Locate the cell with the specified text and output its [x, y] center coordinate. 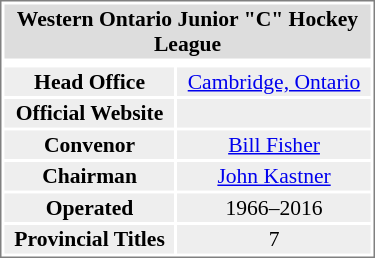
Official Website [89, 113]
Cambridge, Ontario [274, 82]
Chairman [89, 176]
Provincial Titles [89, 239]
Western Ontario Junior "C" Hockey League [187, 31]
Head Office [89, 82]
Operated [89, 208]
Convenor [89, 144]
7 [274, 239]
John Kastner [274, 176]
Bill Fisher [274, 144]
1966–2016 [274, 208]
